Determine the (X, Y) coordinate at the center of the cell enclosing the given text.  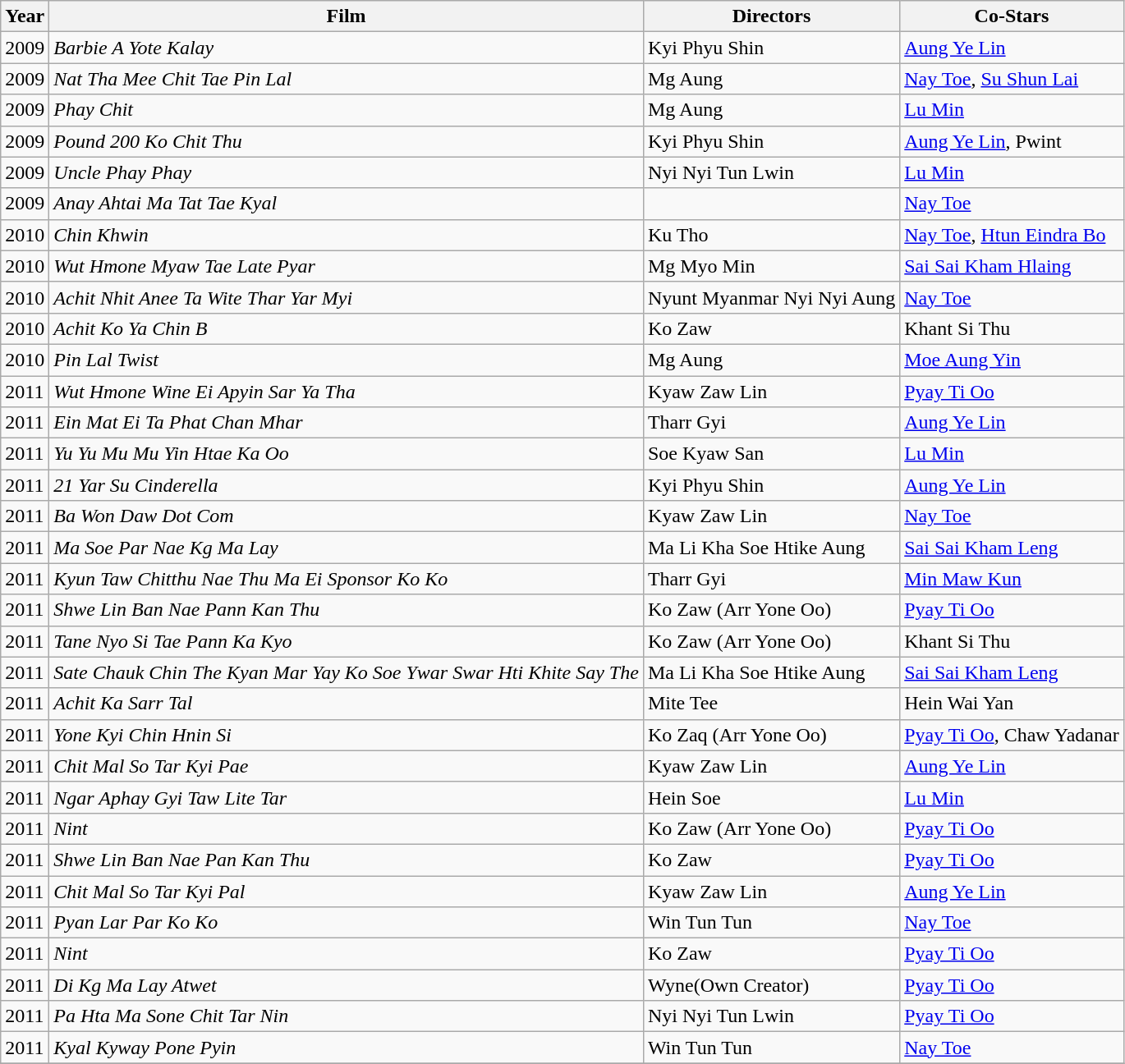
Yone Kyi Chin Hnin Si (347, 735)
Yu Yu Mu Mu Yin Htae Ka Oo (347, 454)
Co-Stars (1012, 16)
Nay Toe, Htun Eindra Bo (1012, 235)
Chit Mal So Tar Kyi Pal (347, 891)
Min Maw Kun (1012, 579)
Di Kg Ma Lay Atwet (347, 985)
Soe Kyaw San (771, 454)
Wut Hmone Wine Ei Apyin Sar Ya Tha (347, 392)
Nat Tha Mee Chit Tae Pin Lal (347, 79)
Achit Nhit Anee Ta Wite Thar Yar Myi (347, 297)
Nyunt Myanmar Nyi Nyi Aung (771, 297)
Pa Hta Ma Sone Chit Tar Nin (347, 1016)
Hein Wai Yan (1012, 704)
Wyne(Own Creator) (771, 985)
Film (347, 16)
Pyay Ti Oo, Chaw Yadanar (1012, 735)
Hein Soe (771, 797)
Kyal Kyway Pone Pyin (347, 1048)
Mite Tee (771, 704)
Ku Tho (771, 235)
Aung Ye Lin, Pwint (1012, 141)
Ma Soe Par Nae Kg Ma Lay (347, 548)
Shwe Lin Ban Nae Pann Kan Thu (347, 610)
Sai Sai Kham Hlaing (1012, 266)
Pin Lal Twist (347, 360)
Kyun Taw Chitthu Nae Thu Ma Ei Sponsor Ko Ko (347, 579)
Ngar Aphay Gyi Taw Lite Tar (347, 797)
Wut Hmone Myaw Tae Late Pyar (347, 266)
Chit Mal So Tar Kyi Pae (347, 766)
21 Yar Su Cinderella (347, 485)
Tane Nyo Si Tae Pann Ka Kyo (347, 641)
Barbie A Yote Kalay (347, 48)
Pyan Lar Par Ko Ko (347, 923)
Ein Mat Ei Ta Phat Chan Mhar (347, 423)
Ba Won Daw Dot Com (347, 516)
Directors (771, 16)
Mg Myo Min (771, 266)
Year (25, 16)
Pound 200 Ko Chit Thu (347, 141)
Moe Aung Yin (1012, 360)
Anay Ahtai Ma Tat Tae Kyal (347, 204)
Shwe Lin Ban Nae Pan Kan Thu (347, 860)
Achit Ka Sarr Tal (347, 704)
Sate Chauk Chin The Kyan Mar Yay Ko Soe Ywar Swar Hti Khite Say The (347, 672)
Phay Chit (347, 110)
Nay Toe, Su Shun Lai (1012, 79)
Uncle Phay Phay (347, 172)
Ko Zaq (Arr Yone Oo) (771, 735)
Achit Ko Ya Chin B (347, 328)
Chin Khwin (347, 235)
